Capture the cell that displays the provided text and extract its (x, y) central coordinate. 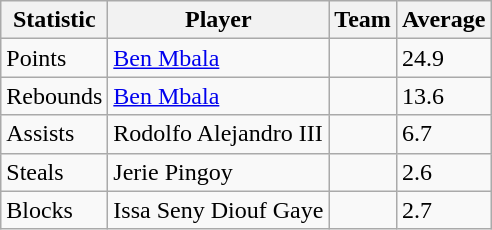
13.6 (444, 96)
6.7 (444, 134)
Points (54, 58)
2.7 (444, 210)
Jerie Pingoy (218, 172)
Blocks (54, 210)
Statistic (54, 20)
Player (218, 20)
Steals (54, 172)
Assists (54, 134)
2.6 (444, 172)
Rodolfo Alejandro III (218, 134)
Rebounds (54, 96)
Average (444, 20)
Issa Seny Diouf Gaye (218, 210)
Team (363, 20)
24.9 (444, 58)
